Determine the (X, Y) coordinate at the center of the cell enclosing the given text.  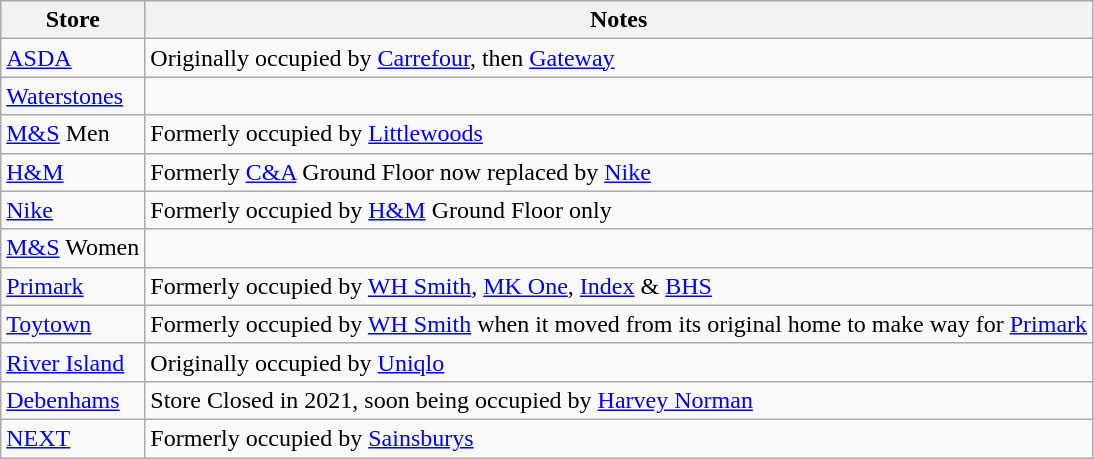
Formerly occupied by Littlewoods (619, 134)
Store (73, 20)
Originally occupied by Carrefour, then Gateway (619, 58)
Formerly C&A Ground Floor now replaced by Nike (619, 172)
Toytown (73, 324)
Primark (73, 286)
River Island (73, 362)
Formerly occupied by WH Smith when it moved from its original home to make way for Primark (619, 324)
Formerly occupied by WH Smith, MK One, Index & BHS (619, 286)
Formerly occupied by Sainsburys (619, 438)
Nike (73, 210)
H&M (73, 172)
ASDA (73, 58)
M&S Women (73, 248)
Waterstones (73, 96)
Formerly occupied by H&M Ground Floor only (619, 210)
Store Closed in 2021, soon being occupied by Harvey Norman (619, 400)
NEXT (73, 438)
Debenhams (73, 400)
Notes (619, 20)
Originally occupied by Uniqlo (619, 362)
M&S Men (73, 134)
